Locate the cell with the specified text and output its [x, y] center coordinate. 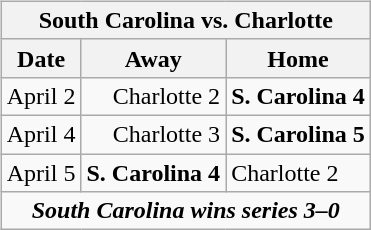
Charlotte 3 [154, 134]
April 5 [41, 173]
April 4 [41, 134]
April 2 [41, 96]
S. Carolina 5 [298, 134]
South Carolina wins series 3–0 [186, 211]
South Carolina vs. Charlotte [186, 20]
Home [298, 58]
Date [41, 58]
Away [154, 58]
